Pinpoint the cell where the given text exists, returning its (x, y) midpoint coordinate. 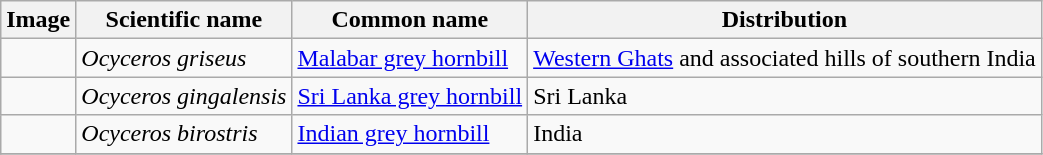
Common name (410, 20)
Malabar grey hornbill (410, 58)
Sri Lanka (785, 96)
Ocyceros birostris (184, 134)
India (785, 134)
Ocyceros griseus (184, 58)
Indian grey hornbill (410, 134)
Western Ghats and associated hills of southern India (785, 58)
Distribution (785, 20)
Scientific name (184, 20)
Ocyceros gingalensis (184, 96)
Sri Lanka grey hornbill (410, 96)
Image (38, 20)
